From the cell containing the given text, extract its center point as [X, Y] coordinate. 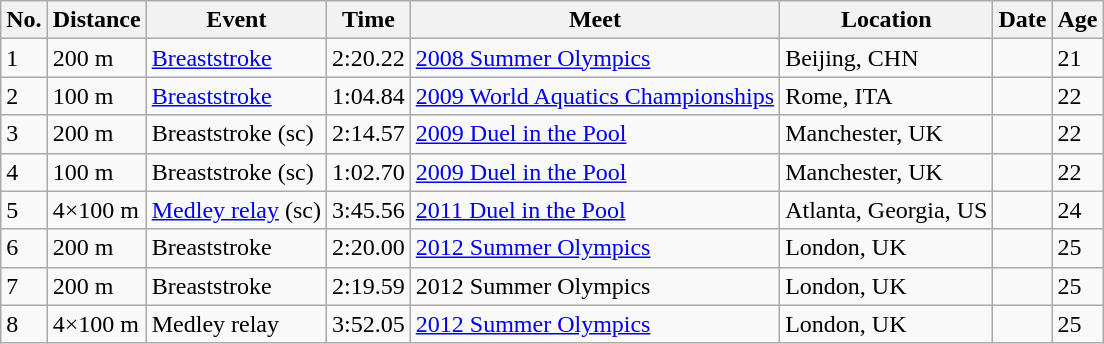
2:20.22 [369, 58]
Event [236, 20]
No. [24, 20]
2 [24, 96]
2:20.00 [369, 248]
Rome, ITA [886, 96]
Date [1022, 20]
3 [24, 134]
Beijing, CHN [886, 58]
2:19.59 [369, 286]
Location [886, 20]
24 [1078, 210]
5 [24, 210]
2:14.57 [369, 134]
1:02.70 [369, 172]
3:45.56 [369, 210]
Distance [96, 20]
2009 World Aquatics Championships [594, 96]
Meet [594, 20]
7 [24, 286]
21 [1078, 58]
8 [24, 324]
Atlanta, Georgia, US [886, 210]
Age [1078, 20]
3:52.05 [369, 324]
1 [24, 58]
6 [24, 248]
Time [369, 20]
Medley relay (sc) [236, 210]
1:04.84 [369, 96]
2008 Summer Olympics [594, 58]
2011 Duel in the Pool [594, 210]
Medley relay [236, 324]
4 [24, 172]
